Search for the cell housing the specified text and yield its (x, y) center coordinate. 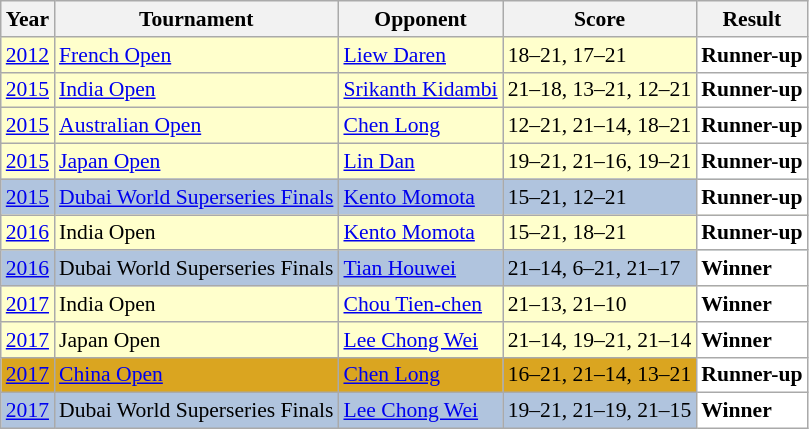
15–21, 12–21 (600, 197)
China Open (196, 375)
16–21, 21–14, 13–21 (600, 375)
Tournament (196, 19)
15–21, 18–21 (600, 233)
Srikanth Kidambi (420, 90)
19–21, 21–19, 21–15 (600, 411)
Score (600, 19)
21–13, 21–10 (600, 304)
Year (28, 19)
21–18, 13–21, 12–21 (600, 90)
12–21, 21–14, 18–21 (600, 126)
18–21, 17–21 (600, 55)
Result (752, 19)
Lin Dan (420, 162)
Australian Open (196, 126)
Tian Houwei (420, 269)
Liew Daren (420, 55)
19–21, 21–16, 19–21 (600, 162)
21–14, 19–21, 21–14 (600, 340)
21–14, 6–21, 21–17 (600, 269)
French Open (196, 55)
Chou Tien-chen (420, 304)
Opponent (420, 19)
2012 (28, 55)
